For the text-containing cell, return its midpoint in (x, y) coordinate format. 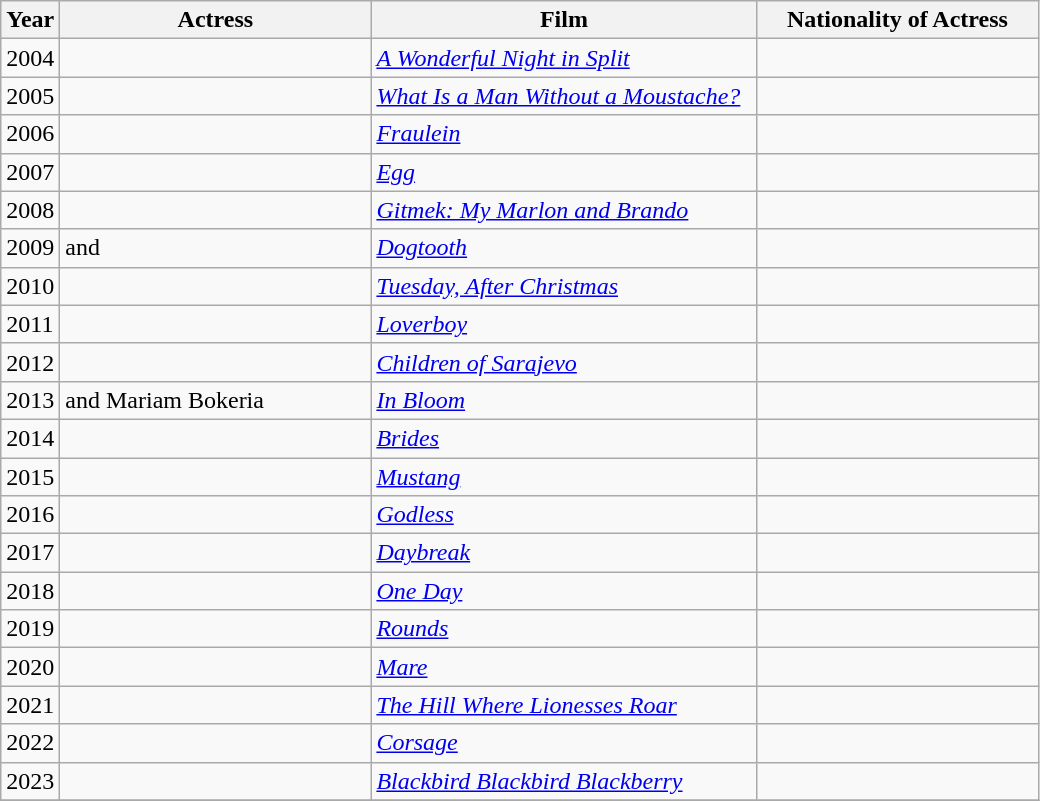
A Wonderful Night in Split (564, 58)
Fraulein (564, 134)
2017 (30, 553)
Brides (564, 438)
2014 (30, 438)
The Hill Where Lionesses Roar (564, 705)
Mare (564, 667)
What Is a Man Without a Moustache? (564, 96)
2009 (30, 248)
2020 (30, 667)
One Day (564, 591)
Gitmek: My Marlon and Brando (564, 210)
2005 (30, 96)
Tuesday, After Christmas (564, 286)
2004 (30, 58)
2022 (30, 743)
2019 (30, 629)
2011 (30, 324)
Egg (564, 172)
Children of Sarajevo (564, 362)
2007 (30, 172)
2010 (30, 286)
2015 (30, 477)
2008 (30, 210)
2018 (30, 591)
2013 (30, 400)
2023 (30, 781)
Actress (216, 20)
In Bloom (564, 400)
2016 (30, 515)
Year (30, 20)
2006 (30, 134)
Dogtooth (564, 248)
2021 (30, 705)
Rounds (564, 629)
Mustang (564, 477)
Loverboy (564, 324)
2012 (30, 362)
and Mariam Bokeria (216, 400)
Blackbird Blackbird Blackberry (564, 781)
Daybreak (564, 553)
Nationality of Actress (898, 20)
Godless (564, 515)
Film (564, 20)
Corsage (564, 743)
and (216, 248)
